From the cell containing the given text, extract its center point as (X, Y) coordinate. 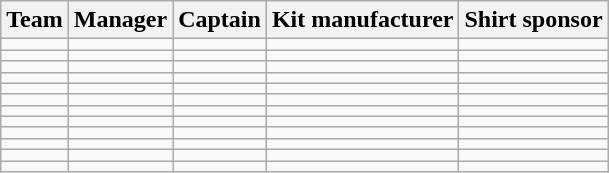
Team (35, 20)
Captain (220, 20)
Shirt sponsor (534, 20)
Manager (120, 20)
Kit manufacturer (362, 20)
